Return [x, y] of the center of cell containing provided text 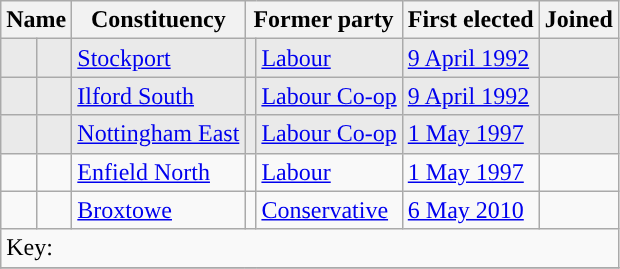
Constituency [158, 20]
First elected [470, 20]
Former party [324, 20]
Key: [310, 248]
Nottingham East [158, 134]
Joined [578, 20]
Enfield North [158, 172]
Stockport [158, 58]
Broxtowe [158, 210]
Name [36, 20]
Ilford South [158, 96]
6 May 2010 [470, 210]
Conservative [329, 210]
